For the text-containing cell, return its midpoint in [x, y] coordinate format. 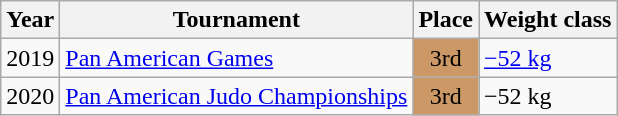
Tournament [236, 20]
Weight class [548, 20]
2020 [30, 96]
Pan American Games [236, 58]
Place [446, 20]
Pan American Judo Championships [236, 96]
2019 [30, 58]
Year [30, 20]
